Return (x, y) of the center of cell containing provided text 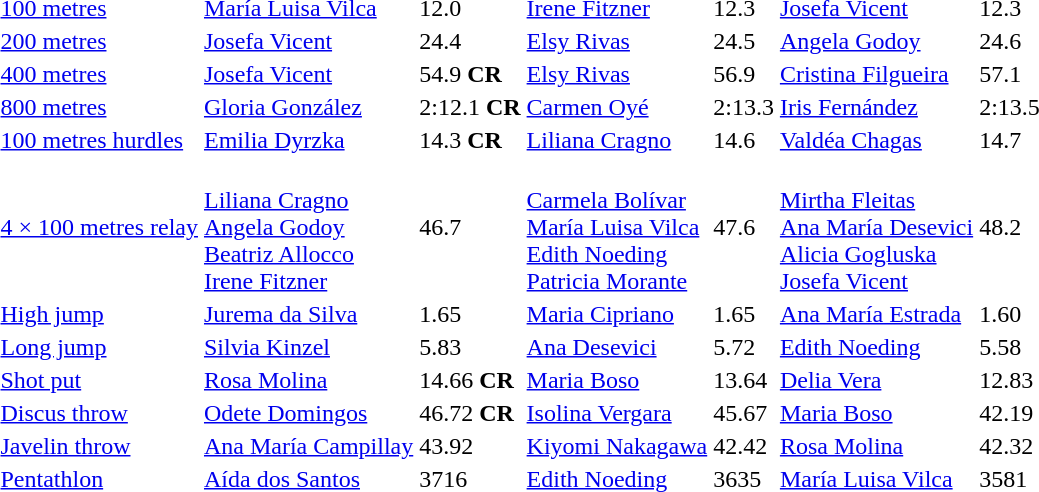
Edith Noeding (876, 347)
13.64 (744, 380)
Odete Domingos (308, 413)
42.42 (744, 446)
Carmen Oyé (617, 107)
46.7 (470, 227)
Liliana Cragno (617, 140)
Ana María Estrada (876, 314)
Iris Fernández (876, 107)
24.4 (470, 41)
Ana Desevici (617, 347)
Maria Cipriano (617, 314)
Cristina Filgueira (876, 74)
Carmela BolívarMaría Luisa VilcaEdith NoedingPatricia Morante (617, 227)
43.92 (470, 446)
14.3 CR (470, 140)
Kiyomi Nakagawa (617, 446)
47.6 (744, 227)
Liliana CragnoAngela GodoyBeatriz AlloccoIrene Fitzner (308, 227)
Isolina Vergara (617, 413)
Silvia Kinzel (308, 347)
45.67 (744, 413)
2:12.1 CR (470, 107)
5.83 (470, 347)
54.9 CR (470, 74)
14.66 CR (470, 380)
Ana María Campillay (308, 446)
Delia Vera (876, 380)
Angela Godoy (876, 41)
2:13.3 (744, 107)
56.9 (744, 74)
5.72 (744, 347)
Gloria González (308, 107)
Emilia Dyrzka (308, 140)
Mirtha FleitasAna María DeseviciAlicia GogluskaJosefa Vicent (876, 227)
24.5 (744, 41)
Valdéa Chagas (876, 140)
14.6 (744, 140)
46.72 CR (470, 413)
Jurema da Silva (308, 314)
